Provide the [x, y] coordinate of the cell's center where the given text is located.  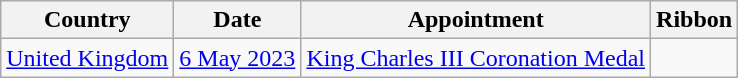
Date [238, 20]
Country [88, 20]
Ribbon [694, 20]
6 May 2023 [238, 58]
Appointment [476, 20]
United Kingdom [88, 58]
King Charles III Coronation Medal [476, 58]
